Capture the cell that displays the provided text and extract its [X, Y] central coordinate. 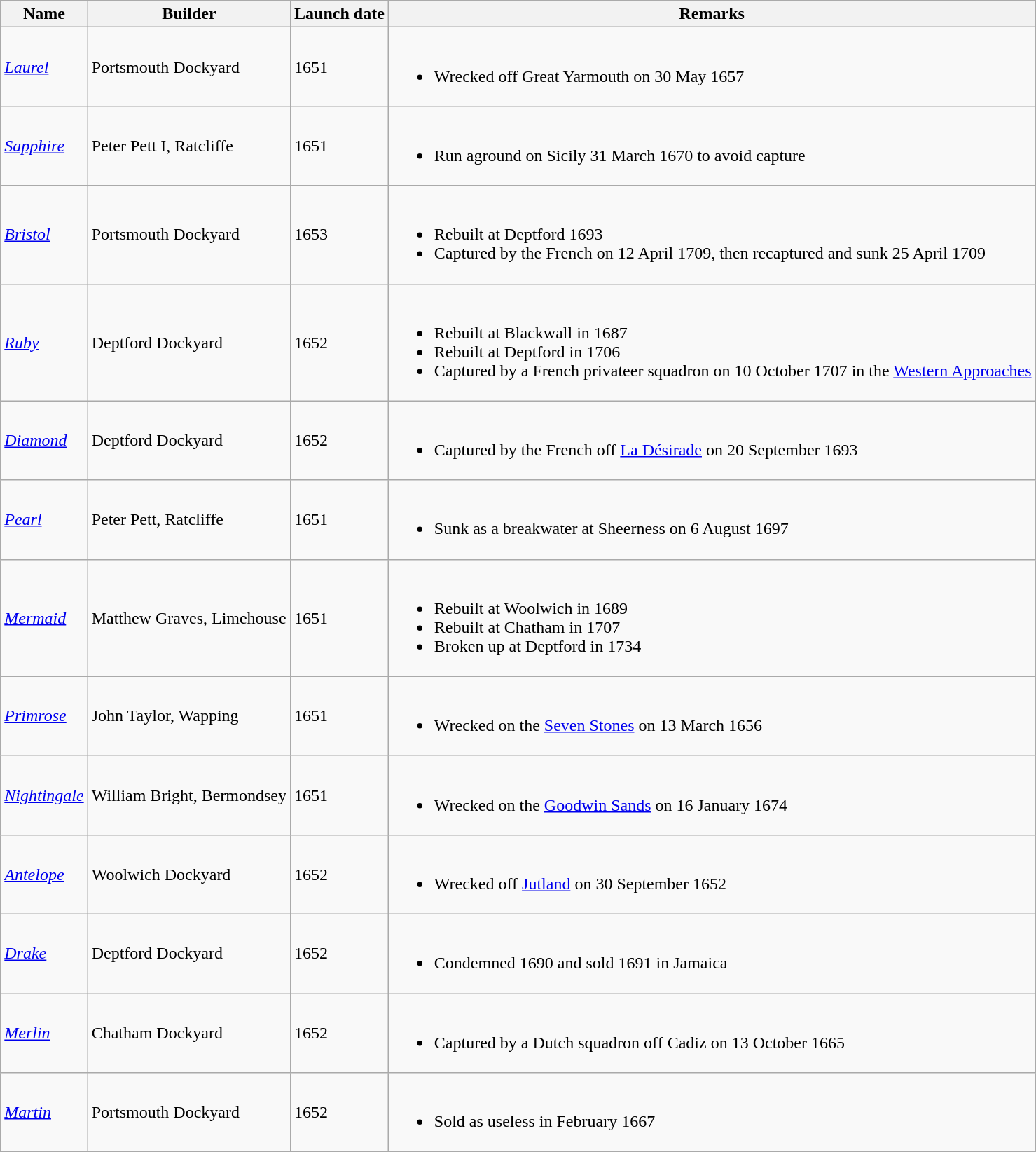
Chatham Dockyard [189, 1033]
Wrecked off Great Yarmouth on 30 May 1657 [712, 67]
Mermaid [44, 618]
Builder [189, 14]
Pearl [44, 520]
Launch date [340, 14]
Antelope [44, 875]
Bristol [44, 235]
Diamond [44, 440]
Peter Pett I, Ratcliffe [189, 146]
Sunk as a breakwater at Sheerness on 6 August 1697 [712, 520]
John Taylor, Wapping [189, 716]
Captured by a Dutch squadron off Cadiz on 13 October 1665 [712, 1033]
Captured by the French off La Désirade on 20 September 1693 [712, 440]
Condemned 1690 and sold 1691 in Jamaica [712, 953]
Name [44, 14]
Run aground on Sicily 31 March 1670 to avoid capture [712, 146]
Rebuilt at Deptford 1693Captured by the French on 12 April 1709, then recaptured and sunk 25 April 1709 [712, 235]
Wrecked on the Seven Stones on 13 March 1656 [712, 716]
Rebuilt at Woolwich in 1689Rebuilt at Chatham in 1707Broken up at Deptford in 1734 [712, 618]
Martin [44, 1113]
Ruby [44, 342]
Primrose [44, 716]
Merlin [44, 1033]
Rebuilt at Blackwall in 1687Rebuilt at Deptford in 1706Captured by a French privateer squadron on 10 October 1707 in the Western Approaches [712, 342]
Sapphire [44, 146]
Nightingale [44, 795]
1653 [340, 235]
Wrecked on the Goodwin Sands on 16 January 1674 [712, 795]
Drake [44, 953]
Sold as useless in February 1667 [712, 1113]
Remarks [712, 14]
Laurel [44, 67]
Woolwich Dockyard [189, 875]
William Bright, Bermondsey [189, 795]
Matthew Graves, Limehouse [189, 618]
Wrecked off Jutland on 30 September 1652 [712, 875]
Peter Pett, Ratcliffe [189, 520]
